Determine the (X, Y) coordinate at the center of the cell enclosing the given text.  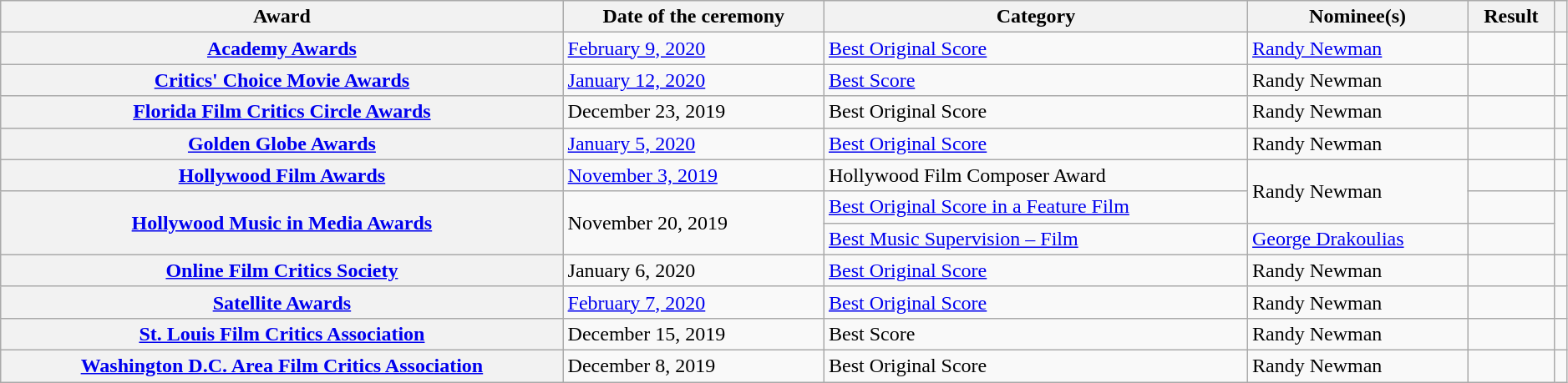
Hollywood Music in Media Awards (282, 223)
Hollywood Film Awards (282, 175)
Washington D.C. Area Film Critics Association (282, 365)
George Drakoulias (1358, 239)
St. Louis Film Critics Association (282, 334)
Award (282, 17)
January 5, 2020 (693, 144)
November 3, 2019 (693, 175)
February 7, 2020 (693, 302)
Academy Awards (282, 48)
November 20, 2019 (693, 223)
February 9, 2020 (693, 48)
Category (1036, 17)
December 15, 2019 (693, 334)
January 12, 2020 (693, 80)
December 8, 2019 (693, 365)
Florida Film Critics Circle Awards (282, 112)
Golden Globe Awards (282, 144)
January 6, 2020 (693, 270)
Online Film Critics Society (282, 270)
Best Original Score in a Feature Film (1036, 207)
December 23, 2019 (693, 112)
Best Music Supervision – Film (1036, 239)
Result (1511, 17)
Nominee(s) (1358, 17)
Critics' Choice Movie Awards (282, 80)
Date of the ceremony (693, 17)
Hollywood Film Composer Award (1036, 175)
Satellite Awards (282, 302)
